Find where the given text appears and provide that cell's center as [X, Y] coordinate. 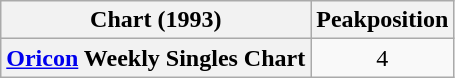
Oricon Weekly Singles Chart [156, 58]
Peakposition [382, 20]
4 [382, 58]
Chart (1993) [156, 20]
